Pinpoint the cell where the given text exists, returning its (X, Y) midpoint coordinate. 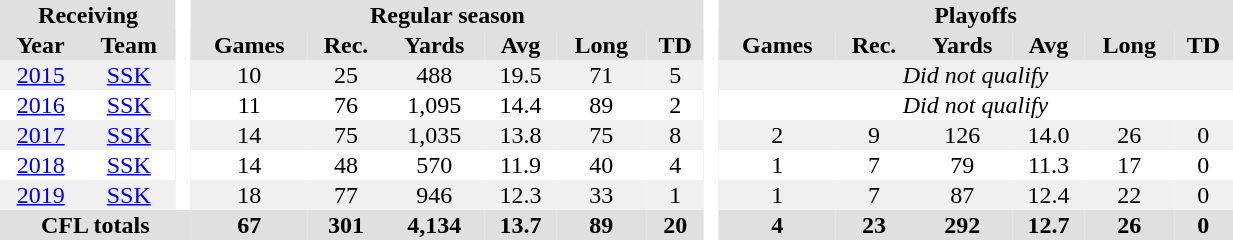
Team (128, 45)
18 (250, 195)
33 (601, 195)
13.8 (521, 135)
Receiving (88, 15)
25 (346, 75)
1,035 (434, 135)
23 (874, 225)
13.7 (521, 225)
11.9 (521, 165)
488 (434, 75)
9 (874, 135)
12.7 (1049, 225)
22 (1129, 195)
2017 (40, 135)
Regular season (448, 15)
20 (675, 225)
2018 (40, 165)
4,134 (434, 225)
Year (40, 45)
11 (250, 105)
946 (434, 195)
1,095 (434, 105)
CFL totals (96, 225)
87 (962, 195)
67 (250, 225)
79 (962, 165)
40 (601, 165)
10 (250, 75)
126 (962, 135)
71 (601, 75)
48 (346, 165)
8 (675, 135)
2016 (40, 105)
301 (346, 225)
76 (346, 105)
17 (1129, 165)
570 (434, 165)
2015 (40, 75)
292 (962, 225)
77 (346, 195)
11.3 (1049, 165)
12.3 (521, 195)
19.5 (521, 75)
Playoffs (976, 15)
14.4 (521, 105)
14.0 (1049, 135)
5 (675, 75)
12.4 (1049, 195)
2019 (40, 195)
